Return (X, Y) of the center of cell containing provided text 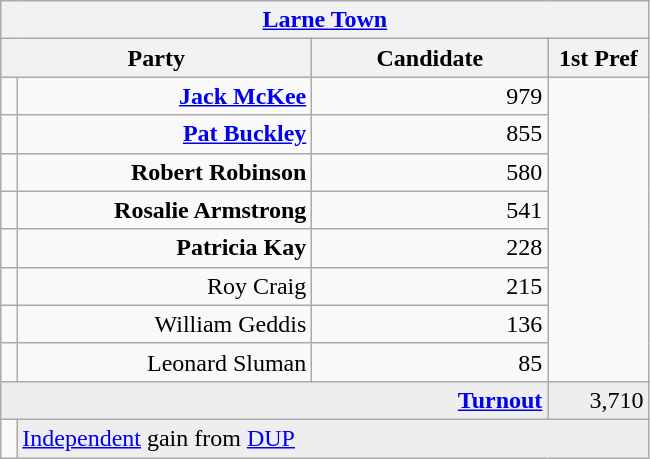
Turnout (274, 400)
William Geddis (164, 324)
1st Pref (598, 58)
Leonard Sluman (164, 362)
Roy Craig (164, 286)
Larne Town (325, 20)
Party (156, 58)
855 (430, 134)
Candidate (430, 58)
228 (430, 248)
Pat Buckley (164, 134)
979 (430, 96)
136 (430, 324)
580 (430, 172)
215 (430, 286)
541 (430, 210)
Patricia Kay (164, 248)
Rosalie Armstrong (164, 210)
Independent gain from DUP (333, 438)
Robert Robinson (164, 172)
Jack McKee (164, 96)
3,710 (598, 400)
85 (430, 362)
